Detect which cell encompasses the target text, then output its (x, y) center coordinate. 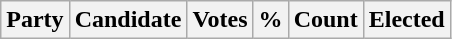
Count (326, 20)
Party (35, 20)
% (270, 20)
Elected (406, 20)
Votes (220, 20)
Candidate (128, 20)
